Determine the [x, y] coordinate at the center of the cell enclosing the given text.  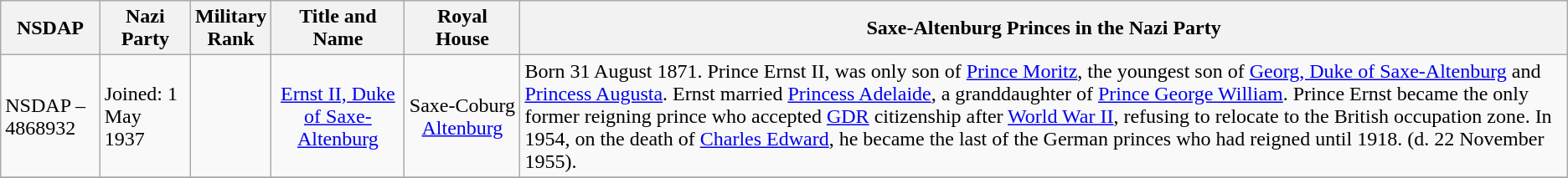
Saxe-Coburg Altenburg [462, 116]
Ernst II, Duke of Saxe-Altenburg [338, 116]
Nazi Party [145, 28]
Title andName [338, 28]
NSDAP [50, 28]
NSDAP – 4868932 [50, 116]
MilitaryRank [230, 28]
RoyalHouse [462, 28]
Joined: 1 May 1937 [145, 116]
Saxe-Altenburg Princes in the Nazi Party [1044, 28]
